From the cell containing the given text, extract its center point as (X, Y) coordinate. 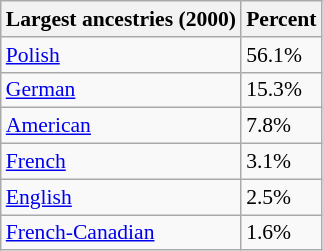
Percent (281, 19)
French (121, 162)
7.8% (281, 126)
2.5% (281, 197)
15.3% (281, 90)
English (121, 197)
French-Canadian (121, 233)
Largest ancestries (2000) (121, 19)
56.1% (281, 55)
1.6% (281, 233)
3.1% (281, 162)
German (121, 90)
Polish (121, 55)
American (121, 126)
